Output the (x, y) coordinate of the center of the cell containing the given text.  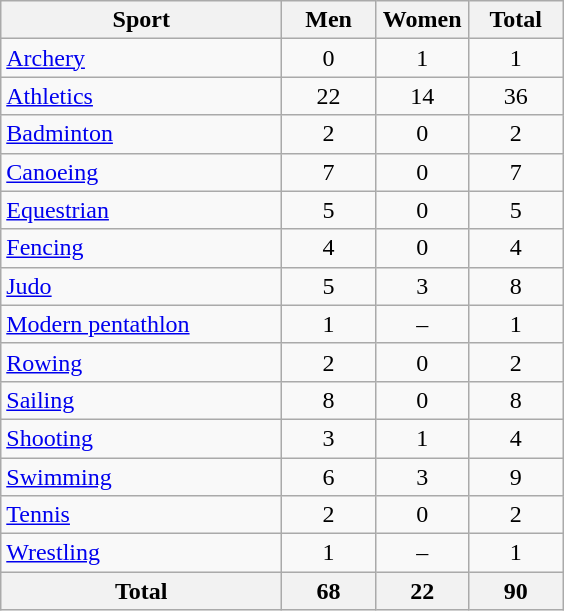
Modern pentathlon (142, 324)
Judo (142, 286)
Rowing (142, 362)
Badminton (142, 134)
Wrestling (142, 553)
36 (516, 96)
9 (516, 477)
6 (329, 477)
Canoeing (142, 172)
Sailing (142, 400)
Sport (142, 20)
90 (516, 591)
14 (422, 96)
Equestrian (142, 210)
Men (329, 20)
Tennis (142, 515)
Archery (142, 58)
Shooting (142, 438)
Athletics (142, 96)
Fencing (142, 248)
68 (329, 591)
Women (422, 20)
Swimming (142, 477)
